Detect which cell encompasses the target text, then output its [X, Y] center coordinate. 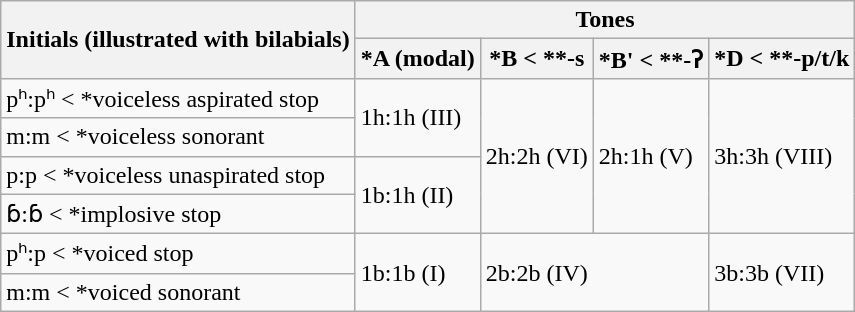
Initials (illustrated with bilabials) [178, 40]
*D < **-p/t/k [782, 59]
3h:3h (VIII) [782, 156]
m:m < *voiced sonorant [178, 292]
1b:1b (I) [418, 273]
2h:2h (VI) [536, 156]
Tones [605, 20]
1h:1h (III) [418, 117]
3b:3b (VII) [782, 273]
p:p < *voiceless unaspirated stop [178, 175]
ɓ:ɓ < *implosive stop [178, 214]
2b:2b (IV) [594, 273]
pʰ:p < *voiced stop [178, 254]
*A (modal) [418, 59]
m:m < *voiceless sonorant [178, 137]
2h:1h (V) [650, 156]
pʰ:pʰ < *voiceless aspirated stop [178, 98]
1b:1h (II) [418, 195]
*B < **-s [536, 59]
*B' < **-ʔ [650, 59]
